Return (x, y) of the center of cell containing provided text 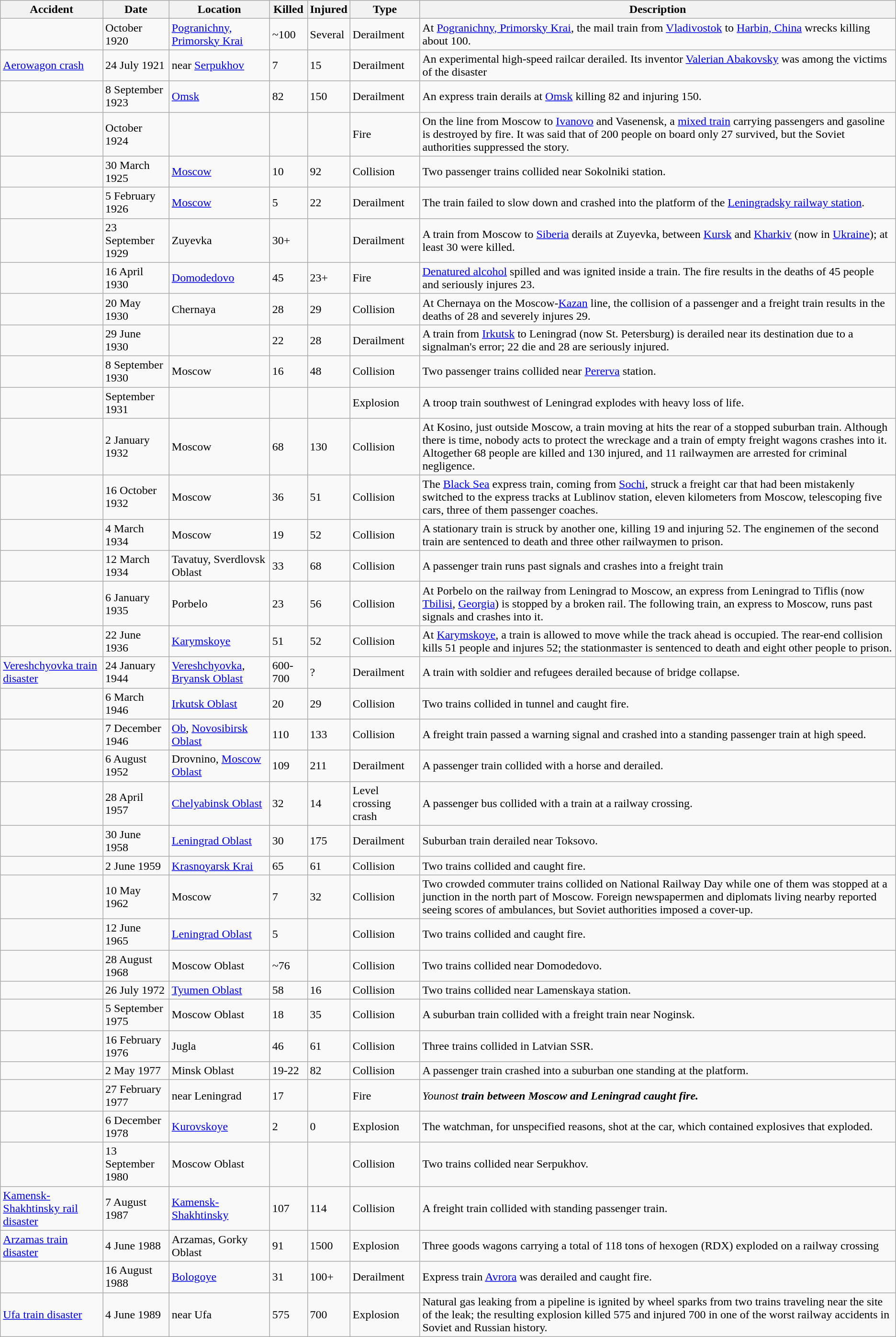
A freight train collided with standing passenger train. (658, 1208)
Kurovskoye (219, 1127)
Minsk Oblast (219, 1071)
~100 (288, 34)
10 May 1962 (136, 897)
Ufa train disaster (52, 1315)
October 1924 (136, 134)
58 (288, 990)
100+ (328, 1277)
35 (328, 1015)
Suburban train derailed near Toksovo. (658, 841)
6 August 1952 (136, 766)
45 (288, 278)
Pogranichny, Primorsky Krai (219, 34)
Tavatuy, Sverdlovsk Oblast (219, 566)
109 (288, 766)
5 February 1926 (136, 203)
175 (328, 841)
Vereshchyovka, Bryansk Oblast (219, 672)
22 June 1936 (136, 641)
Level crossing crash (385, 803)
Jugla (219, 1046)
18 (288, 1015)
? (328, 672)
20 May 1930 (136, 309)
24 January 1944 (136, 672)
23 (288, 604)
A train from Moscow to Siberia derails at Zuyevka, between Kursk and Kharkiv (now in Ukraine); at least 30 were killed. (658, 240)
A passenger train collided with a horse and derailed. (658, 766)
30 (288, 841)
150 (328, 97)
An experimental high-speed railcar derailed. Its inventor Valerian Abakovsky was among the victims of the disaster (658, 65)
Arzamas, Gorky Oblast (219, 1246)
Aerowagon crash (52, 65)
17 (288, 1095)
211 (328, 766)
1500 (328, 1246)
26 July 1972 (136, 990)
4 June 1989 (136, 1315)
A passenger bus collided with a train at a railway crossing. (658, 803)
Krasnoyarsk Krai (219, 865)
Domodedovo (219, 278)
near Leningrad (219, 1095)
16 February 1976 (136, 1046)
27 February 1977 (136, 1095)
4 June 1988 (136, 1246)
6 December 1978 (136, 1127)
130 (328, 447)
6 March 1946 (136, 704)
107 (288, 1208)
Date (136, 10)
7 December 1946 (136, 734)
A freight train passed a warning signal and crashed into a standing passenger train at high speed. (658, 734)
36 (288, 497)
Kamensk-Shakhtinsky (219, 1208)
Bologoye (219, 1277)
~76 (288, 965)
near Ufa (219, 1315)
The watchman, for unspecified reasons, shot at the car, which contained explosives that exploded. (658, 1127)
30 June 1958 (136, 841)
46 (288, 1046)
Two passenger trains collided near Sokolniki station. (658, 171)
12 March 1934 (136, 566)
near Serpukhov (219, 65)
110 (288, 734)
10 (288, 171)
Irkutsk Oblast (219, 704)
133 (328, 734)
2 January 1932 (136, 447)
Two trains collided near Lamenskaya station. (658, 990)
Porbelo (219, 604)
30 March 1925 (136, 171)
Kamensk-Shakhtinsky rail disaster (52, 1208)
2 May 1977 (136, 1071)
Description (658, 10)
23+ (328, 278)
At Pogranichny, Primorsky Krai, the mail train from Vladivostok to Harbin, China wrecks killing about 100. (658, 34)
Vereshchyovka train disaster (52, 672)
Injured (328, 10)
13 September 1980 (136, 1164)
Zuyevka (219, 240)
The train failed to slow down and crashed into the platform of the Leningradsky railway station. (658, 203)
Chernaya (219, 309)
Killed (288, 10)
92 (328, 171)
16 October 1932 (136, 497)
20 (288, 704)
A train with soldier and refugees derailed because of bridge collapse. (658, 672)
12 June 1965 (136, 934)
114 (328, 1208)
At Chernaya on the Moscow-Kazan line, the collision of a passenger and a freight train results in the deaths of 28 and severely injures 29. (658, 309)
14 (328, 803)
575 (288, 1315)
19 (288, 535)
15 (328, 65)
4 March 1934 (136, 535)
October 1920 (136, 34)
Two trains collided in tunnel and caught fire. (658, 704)
A suburban train collided with a freight train near Noginsk. (658, 1015)
2 June 1959 (136, 865)
Two passenger trains collided near Pererva station. (658, 371)
23 September 1929 (136, 240)
September 1931 (136, 402)
7 August 1987 (136, 1208)
Chelyabinsk Oblast (219, 803)
30+ (288, 240)
Two trains collided near Serpukhov. (658, 1164)
700 (328, 1315)
Location (219, 10)
56 (328, 604)
Omsk (219, 97)
16 August 1988 (136, 1277)
8 September 1930 (136, 371)
Two trains collided near Domodedovo. (658, 965)
Ob, Novosibirsk Oblast (219, 734)
Tyumen Oblast (219, 990)
Arzamas train disaster (52, 1246)
8 September 1923 (136, 97)
5 September 1975 (136, 1015)
24 July 1921 (136, 65)
65 (288, 865)
600-700 (288, 672)
28 August 1968 (136, 965)
6 January 1935 (136, 604)
33 (288, 566)
A passenger train runs past signals and crashes into a freight train (658, 566)
48 (328, 371)
29 June 1930 (136, 340)
Accident (52, 10)
Denatured alcohol spilled and was ignited inside a train. The fire results in the deaths of 45 people and seriously injures 23. (658, 278)
Younost train between Moscow and Leningrad caught fire. (658, 1095)
19-22 (288, 1071)
Drovnino, Moscow Oblast (219, 766)
Karymskoye (219, 641)
Three trains collided in Latvian SSR. (658, 1046)
Type (385, 10)
A passenger train crashed into a suburban one standing at the platform. (658, 1071)
28 April 1957 (136, 803)
16 April 1930 (136, 278)
A troop train southwest of Leningrad explodes with heavy loss of life. (658, 402)
2 (288, 1127)
Several (328, 34)
31 (288, 1277)
0 (328, 1127)
Express train Avrora was derailed and caught fire. (658, 1277)
An express train derails at Omsk killing 82 and injuring 150. (658, 97)
Three goods wagons carrying a total of 118 tons of hexogen (RDX) exploded on a railway crossing (658, 1246)
91 (288, 1246)
